Provide the [X, Y] coordinate of the cell's center where the given text is located.  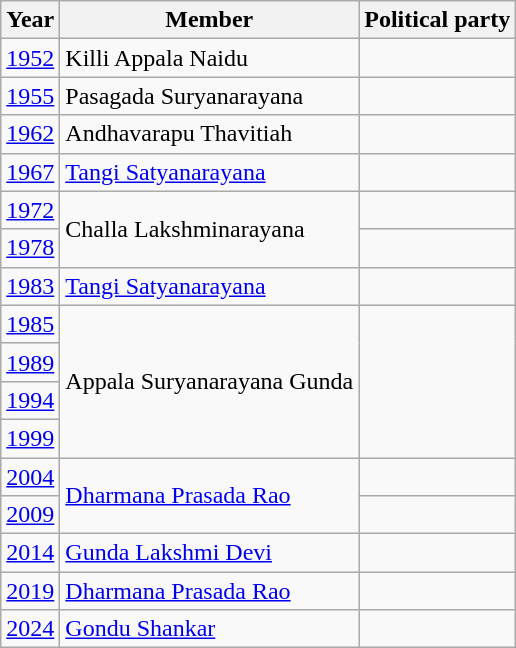
Gunda Lakshmi Devi [210, 553]
1952 [30, 58]
Andhavarapu Thavitiah [210, 134]
Challa Lakshminarayana [210, 229]
2024 [30, 629]
1983 [30, 286]
Killi Appala Naidu [210, 58]
Pasagada Suryanarayana [210, 96]
2019 [30, 591]
1967 [30, 172]
1972 [30, 210]
1999 [30, 438]
1985 [30, 324]
Appala Suryanarayana Gunda [210, 381]
1955 [30, 96]
Political party [438, 20]
2009 [30, 515]
Member [210, 20]
Year [30, 20]
2004 [30, 477]
1978 [30, 248]
2014 [30, 553]
Gondu Shankar [210, 629]
1962 [30, 134]
1994 [30, 400]
1989 [30, 362]
